Return the [X, Y] coordinate for the center point of the cell that contains the specified text.  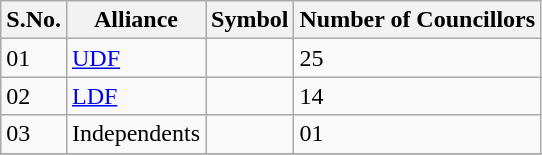
Number of Councillors [418, 20]
14 [418, 96]
Independents [136, 134]
Alliance [136, 20]
Symbol [250, 20]
25 [418, 58]
S.No. [34, 20]
02 [34, 96]
03 [34, 134]
LDF [136, 96]
UDF [136, 58]
